From the cell containing the given text, extract its center point as [x, y] coordinate. 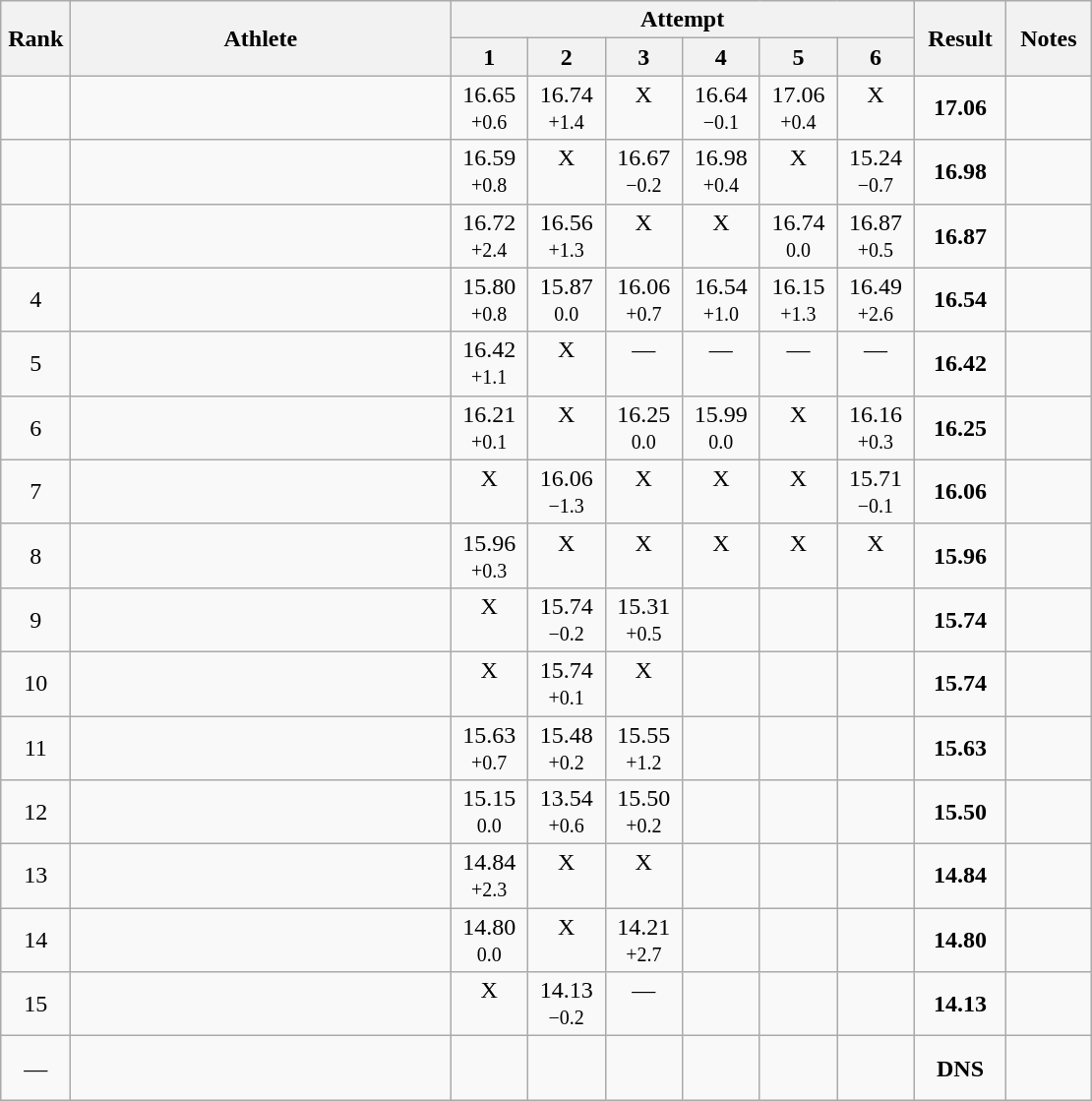
16.740.0 [799, 236]
11 [35, 748]
15.63+0.7 [490, 748]
16.15+1.3 [799, 299]
13 [35, 876]
16.65+0.6 [490, 108]
16.67−0.2 [643, 171]
16.87 [960, 236]
15.71−0.1 [876, 492]
15.74−0.2 [567, 620]
15.24−0.7 [876, 171]
15.63 [960, 748]
16.250.0 [643, 427]
8 [35, 555]
16.16+0.3 [876, 427]
16.74+1.4 [567, 108]
10 [35, 683]
16.06+0.7 [643, 299]
3 [643, 57]
14.84 [960, 876]
14.13−0.2 [567, 1004]
16.06 [960, 492]
15.31+0.5 [643, 620]
16.06−1.3 [567, 492]
Athlete [261, 38]
Result [960, 38]
16.42 [960, 364]
9 [35, 620]
14.21+2.7 [643, 941]
14.84+2.3 [490, 876]
17.06+0.4 [799, 108]
15.80+0.8 [490, 299]
15.96+0.3 [490, 555]
17.06 [960, 108]
14.80 [960, 941]
16.25 [960, 427]
16.87+0.5 [876, 236]
15.96 [960, 555]
15.50 [960, 813]
Rank [35, 38]
16.64−0.1 [722, 108]
16.21+0.1 [490, 427]
12 [35, 813]
7 [35, 492]
16.98+0.4 [722, 171]
15.74+0.1 [567, 683]
15 [35, 1004]
15.48+0.2 [567, 748]
14.800.0 [490, 941]
15.990.0 [722, 427]
16.54 [960, 299]
15.150.0 [490, 813]
15.50+0.2 [643, 813]
16.54+1.0 [722, 299]
2 [567, 57]
16.42+1.1 [490, 364]
16.56+1.3 [567, 236]
15.55+1.2 [643, 748]
13.54+0.6 [567, 813]
16.98 [960, 171]
16.49+2.6 [876, 299]
1 [490, 57]
16.72+2.4 [490, 236]
DNS [960, 1069]
16.59+0.8 [490, 171]
14 [35, 941]
14.13 [960, 1004]
Attempt [683, 20]
15.870.0 [567, 299]
Notes [1049, 38]
